Extract the (x, y) coordinate from the center of the cell holding the provided text.  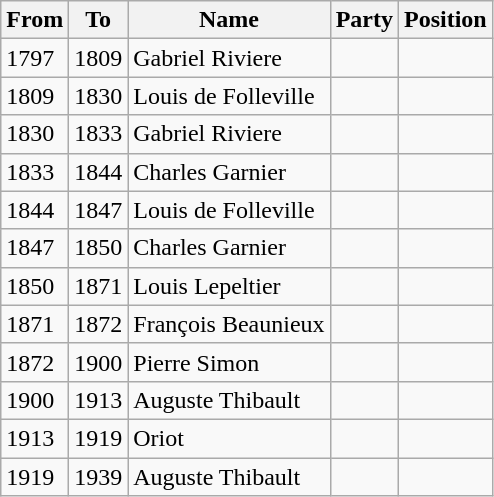
Position (445, 20)
To (98, 20)
1939 (98, 477)
Party (364, 20)
François Beaunieux (229, 324)
Name (229, 20)
Pierre Simon (229, 362)
1797 (35, 58)
From (35, 20)
Oriot (229, 438)
Louis Lepeltier (229, 286)
